Provide the (X, Y) coordinate of the cell's center where the given text is located.  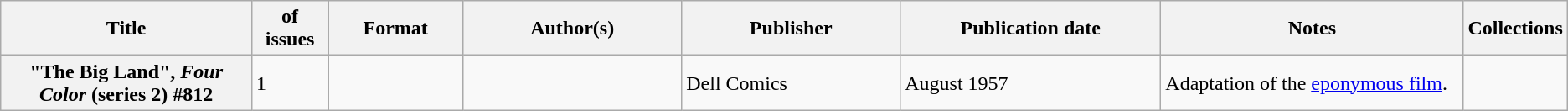
Notes (1312, 29)
"The Big Land", Four Color (series 2) #812 (126, 82)
Publisher (791, 29)
Adaptation of the eponymous film. (1312, 82)
Title (126, 29)
of issues (290, 29)
Format (395, 29)
Author(s) (573, 29)
1 (290, 82)
Collections (1515, 29)
August 1957 (1030, 82)
Dell Comics (791, 82)
Publication date (1030, 29)
